Capture the cell that displays the provided text and extract its (X, Y) central coordinate. 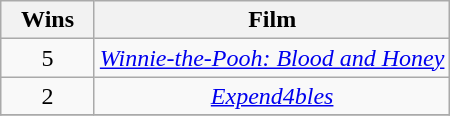
5 (48, 58)
Expend4bles (272, 96)
2 (48, 96)
Winnie-the-Pooh: Blood and Honey (272, 58)
Wins (48, 20)
Film (272, 20)
